Determine the [x, y] coordinate at the center of the cell enclosing the given text.  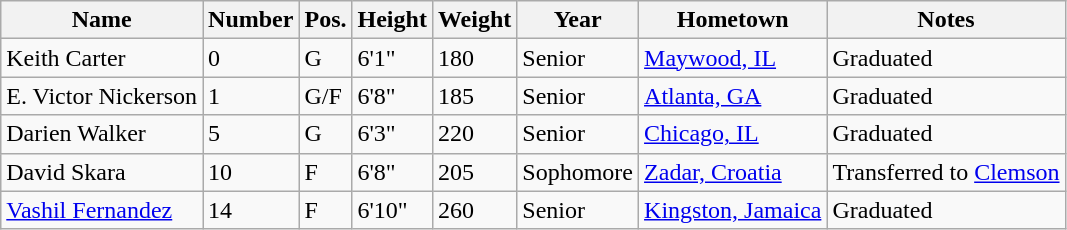
Transferred to Clemson [946, 172]
Darien Walker [102, 134]
Sophomore [578, 172]
Height [392, 20]
5 [251, 134]
10 [251, 172]
205 [474, 172]
David Skara [102, 172]
Weight [474, 20]
185 [474, 96]
Chicago, IL [733, 134]
1 [251, 96]
220 [474, 134]
Name [102, 20]
Notes [946, 20]
6'1" [392, 58]
Zadar, Croatia [733, 172]
Pos. [326, 20]
Number [251, 20]
E. Victor Nickerson [102, 96]
0 [251, 58]
G/F [326, 96]
Keith Carter [102, 58]
Year [578, 20]
6'3" [392, 134]
Kingston, Jamaica [733, 210]
Vashil Fernandez [102, 210]
Atlanta, GA [733, 96]
Maywood, IL [733, 58]
260 [474, 210]
6'10" [392, 210]
14 [251, 210]
Hometown [733, 20]
180 [474, 58]
